Search for the cell housing the specified text and yield its (x, y) center coordinate. 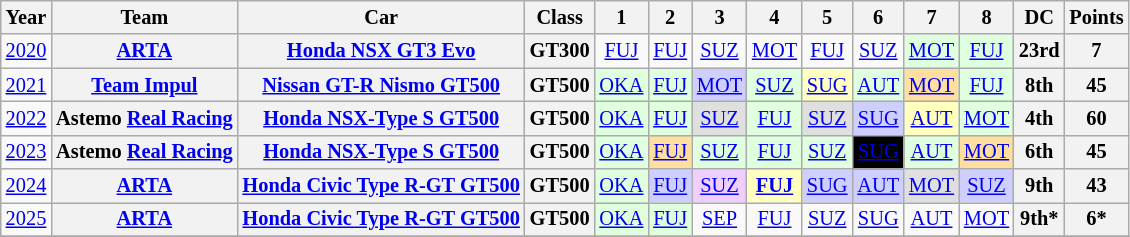
Year (26, 17)
2024 (26, 186)
Car (382, 17)
DC (1039, 17)
8 (986, 17)
4 (774, 17)
9th* (1039, 219)
4th (1039, 118)
2025 (26, 219)
2022 (26, 118)
Honda NSX GT3 Evo (382, 51)
8th (1039, 85)
6th (1039, 152)
Points (1096, 17)
60 (1096, 118)
2 (670, 17)
43 (1096, 186)
23rd (1039, 51)
Nissan GT-R Nismo GT500 (382, 85)
2023 (26, 152)
Team (144, 17)
1 (621, 17)
SEP (720, 219)
6* (1096, 219)
3 (720, 17)
2020 (26, 51)
2021 (26, 85)
6 (878, 17)
GT300 (560, 51)
Class (560, 17)
5 (827, 17)
Team Impul (144, 85)
9th (1039, 186)
